Return the (X, Y) coordinate for the center point of the cell that contains the specified text.  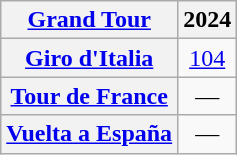
104 (208, 58)
Giro d'Italia (90, 58)
Grand Tour (90, 20)
2024 (208, 20)
Vuelta a España (90, 134)
Tour de France (90, 96)
